Detect which cell encompasses the target text, then output its (x, y) center coordinate. 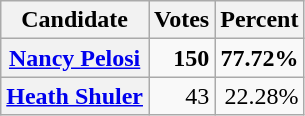
Candidate (75, 20)
Votes (181, 20)
150 (181, 58)
43 (181, 96)
22.28% (260, 96)
77.72% (260, 58)
Nancy Pelosi (75, 58)
Percent (260, 20)
Heath Shuler (75, 96)
